Return [X, Y] of the center of cell containing provided text 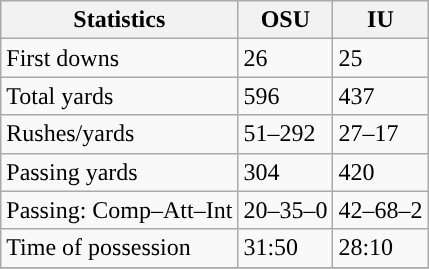
27–17 [380, 134]
420 [380, 172]
Statistics [120, 20]
Passing yards [120, 172]
31:50 [286, 248]
Total yards [120, 96]
51–292 [286, 134]
OSU [286, 20]
Passing: Comp–Att–Int [120, 210]
IU [380, 20]
26 [286, 58]
596 [286, 96]
20–35–0 [286, 210]
First downs [120, 58]
28:10 [380, 248]
42–68–2 [380, 210]
Time of possession [120, 248]
25 [380, 58]
437 [380, 96]
Rushes/yards [120, 134]
304 [286, 172]
